For the text-containing cell, return its midpoint in (X, Y) coordinate format. 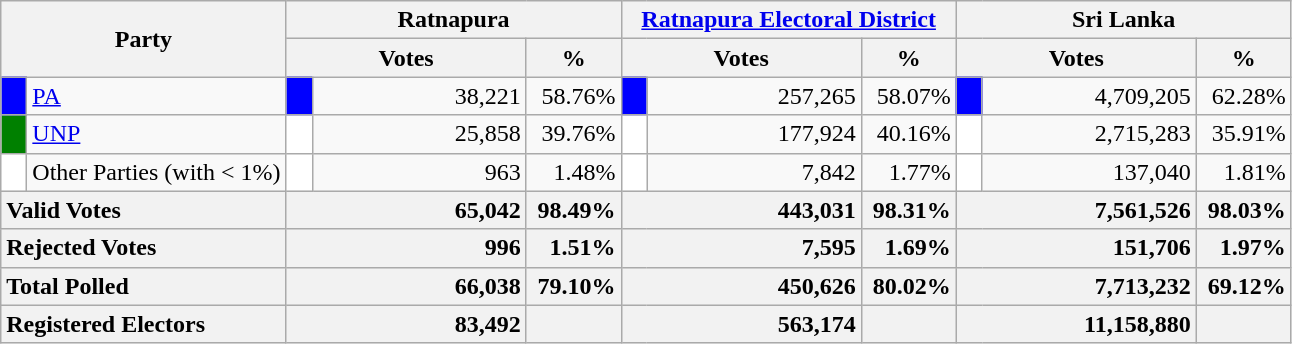
257,265 (754, 96)
563,174 (741, 324)
4,709,205 (1089, 96)
450,626 (741, 286)
UNP (156, 134)
Ratnapura Electoral District (788, 20)
11,158,880 (1076, 324)
963 (419, 172)
40.16% (908, 134)
Registered Electors (144, 324)
443,031 (741, 210)
Ratnapura (454, 20)
137,040 (1089, 172)
58.76% (574, 96)
Party (144, 39)
1.51% (574, 248)
1.81% (1244, 172)
1.69% (908, 248)
1.48% (574, 172)
Other Parties (with < 1%) (156, 172)
65,042 (406, 210)
151,706 (1076, 248)
177,924 (754, 134)
38,221 (419, 96)
Sri Lanka (1124, 20)
1.77% (908, 172)
7,561,526 (1076, 210)
98.49% (574, 210)
58.07% (908, 96)
Valid Votes (144, 210)
996 (406, 248)
Rejected Votes (144, 248)
62.28% (1244, 96)
7,842 (754, 172)
2,715,283 (1089, 134)
Total Polled (144, 286)
80.02% (908, 286)
35.91% (1244, 134)
7,595 (741, 248)
1.97% (1244, 248)
7,713,232 (1076, 286)
25,858 (419, 134)
PA (156, 96)
83,492 (406, 324)
98.03% (1244, 210)
98.31% (908, 210)
39.76% (574, 134)
66,038 (406, 286)
69.12% (1244, 286)
79.10% (574, 286)
